Capture the cell that displays the provided text and extract its (X, Y) central coordinate. 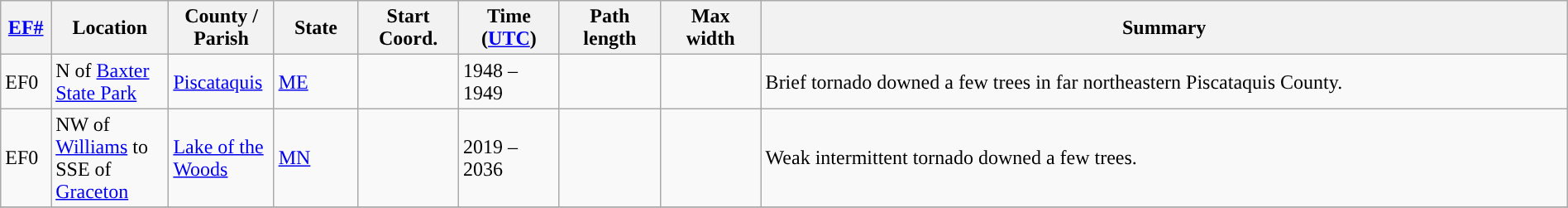
Summary (1164, 28)
NW of Williams to SSE of Graceton (110, 157)
Time (UTC) (509, 28)
1948 – 1949 (509, 81)
Max width (710, 28)
Location (110, 28)
EF# (26, 28)
Brief tornado downed a few trees in far northeastern Piscataquis County. (1164, 81)
N of Baxter State Park (110, 81)
County / Parish (222, 28)
Start Coord. (409, 28)
Path length (610, 28)
Lake of the Woods (222, 157)
ME (316, 81)
Piscataquis (222, 81)
Weak intermittent tornado downed a few trees. (1164, 157)
MN (316, 157)
State (316, 28)
2019 – 2036 (509, 157)
